For the text-containing cell, return its midpoint in (X, Y) coordinate format. 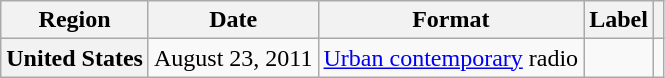
Date (233, 20)
Label (619, 20)
United States (75, 58)
Urban contemporary radio (451, 58)
August 23, 2011 (233, 58)
Format (451, 20)
Region (75, 20)
